Output the [X, Y] coordinate of the center of the cell containing the given text.  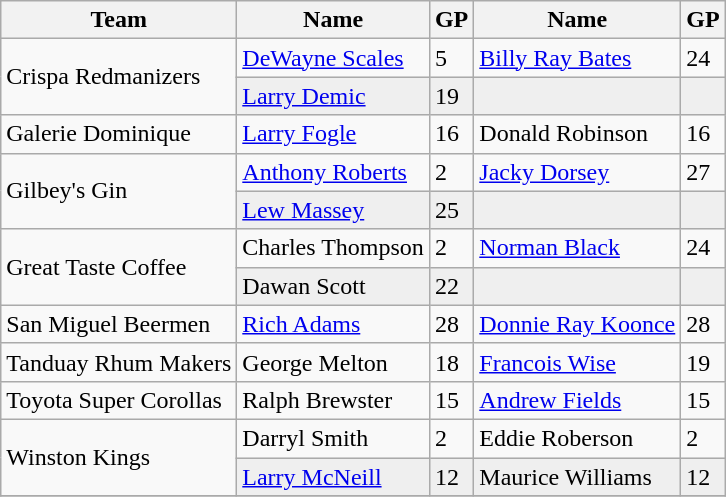
Team [119, 20]
Donnie Ray Koonce [578, 324]
Gilbey's Gin [119, 191]
Anthony Roberts [334, 172]
Larry Fogle [334, 134]
Galerie Dominique [119, 134]
27 [703, 172]
Larry Demic [334, 96]
Rich Adams [334, 324]
18 [451, 362]
Ralph Brewster [334, 400]
Tanduay Rhum Makers [119, 362]
Francois Wise [578, 362]
Crispa Redmanizers [119, 77]
Charles Thompson [334, 248]
Maurice Williams [578, 477]
Winston Kings [119, 457]
Donald Robinson [578, 134]
25 [451, 210]
Norman Black [578, 248]
Great Taste Coffee [119, 267]
San Miguel Beermen [119, 324]
Dawan Scott [334, 286]
5 [451, 58]
22 [451, 286]
DeWayne Scales [334, 58]
Toyota Super Corollas [119, 400]
Eddie Roberson [578, 438]
Andrew Fields [578, 400]
Jacky Dorsey [578, 172]
Darryl Smith [334, 438]
Larry McNeill [334, 477]
Lew Massey [334, 210]
George Melton [334, 362]
Billy Ray Bates [578, 58]
